Return (X, Y) of the center of cell containing provided text 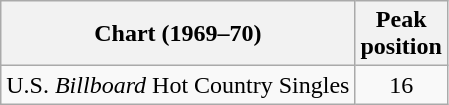
16 (401, 85)
U.S. Billboard Hot Country Singles (178, 85)
Chart (1969–70) (178, 34)
Peakposition (401, 34)
